Capture the cell that displays the provided text and extract its [X, Y] central coordinate. 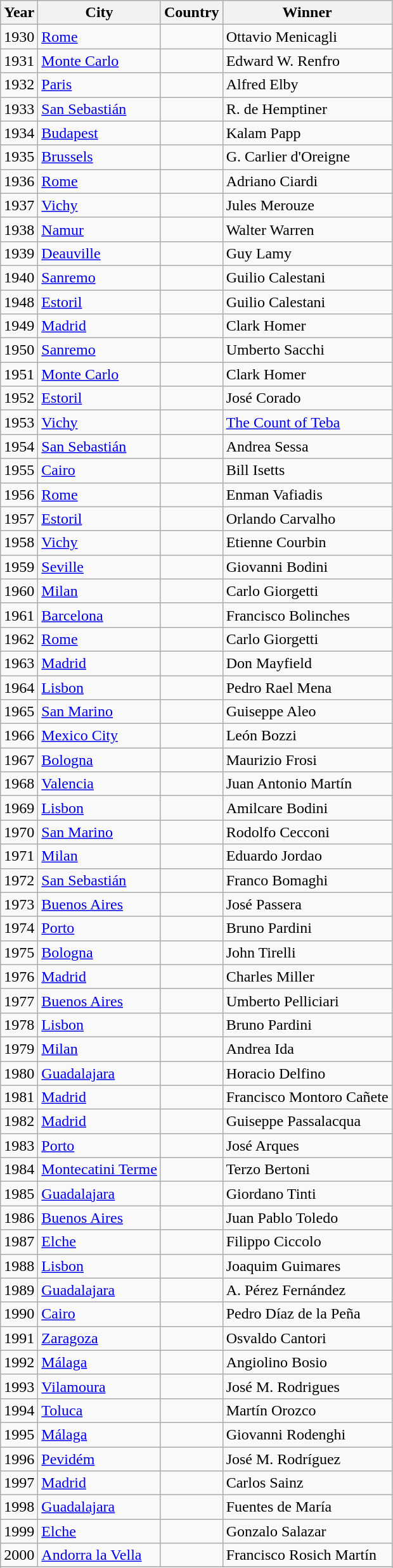
1981 [19, 1097]
Don Mayfield [307, 663]
The Count of Teba [307, 422]
1959 [19, 567]
Seville [100, 567]
Andrea Ida [307, 1049]
Orlando Carvalho [307, 519]
Winner [307, 13]
Alfred Elby [307, 85]
Maurizio Frosi [307, 760]
1982 [19, 1122]
1995 [19, 1434]
1987 [19, 1242]
Joaquim Guimares [307, 1266]
Carlos Sainz [307, 1483]
1930 [19, 37]
1935 [19, 157]
1968 [19, 784]
Terzo Bertoni [307, 1170]
Pevidém [100, 1458]
1952 [19, 398]
1976 [19, 977]
1960 [19, 591]
Country [191, 13]
1997 [19, 1483]
1998 [19, 1507]
1983 [19, 1146]
José Passera [307, 904]
1970 [19, 832]
1988 [19, 1266]
G. Carlier d'Oreigne [307, 157]
Charles Miller [307, 977]
Valencia [100, 784]
Edward W. Renfro [307, 61]
León Bozzi [307, 736]
R. de Hemptiner [307, 109]
Andorra la Vella [100, 1555]
A. Pérez Fernández [307, 1290]
1931 [19, 61]
Osvaldo Cantori [307, 1338]
Andrea Sessa [307, 446]
José M. Rodríguez [307, 1458]
City [100, 13]
Budapest [100, 133]
John Tirelli [307, 952]
1932 [19, 85]
José Arques [307, 1146]
2000 [19, 1555]
1964 [19, 687]
Eduardo Jordao [307, 856]
Kalam Papp [307, 133]
1962 [19, 639]
Martín Orozco [307, 1410]
1993 [19, 1386]
1986 [19, 1218]
1966 [19, 736]
1991 [19, 1338]
Umberto Pelliciari [307, 1001]
Deauville [100, 253]
1969 [19, 808]
1951 [19, 374]
1996 [19, 1458]
Angiolino Bosio [307, 1362]
1980 [19, 1073]
1933 [19, 109]
1984 [19, 1170]
Francisco Montoro Cañete [307, 1097]
Filippo Ciccolo [307, 1242]
1954 [19, 446]
Horacio Delfino [307, 1073]
Brussels [100, 157]
José M. Rodrigues [307, 1386]
Pedro Díaz de la Peña [307, 1314]
1955 [19, 471]
1963 [19, 663]
1958 [19, 543]
Vilamoura [100, 1386]
1977 [19, 1001]
1961 [19, 615]
Year [19, 13]
1994 [19, 1410]
1971 [19, 856]
Giordano Tinti [307, 1194]
Namur [100, 229]
1938 [19, 229]
Guiseppe Passalacqua [307, 1122]
José Corado [307, 398]
1949 [19, 326]
1934 [19, 133]
Enman Vafiadis [307, 495]
1972 [19, 880]
Amilcare Bodini [307, 808]
Pedro Rael Mena [307, 687]
Montecatini Terme [100, 1170]
Bill Isetts [307, 471]
Guy Lamy [307, 253]
Gonzalo Salazar [307, 1531]
Francisco Rosich Martín [307, 1555]
Ottavio Menicagli [307, 37]
1948 [19, 302]
Jules Merouze [307, 205]
Paris [100, 85]
1990 [19, 1314]
Francisco Bolinches [307, 615]
Barcelona [100, 615]
Rodolfo Cecconi [307, 832]
1953 [19, 422]
1937 [19, 205]
Umberto Sacchi [307, 350]
Giovanni Rodenghi [307, 1434]
1936 [19, 181]
Toluca [100, 1410]
Giovanni Bodini [307, 567]
Walter Warren [307, 229]
Fuentes de María [307, 1507]
1975 [19, 952]
1957 [19, 519]
1965 [19, 712]
1956 [19, 495]
1939 [19, 253]
1985 [19, 1194]
1979 [19, 1049]
1940 [19, 277]
Juan Pablo Toledo [307, 1218]
Adriano Ciardi [307, 181]
1989 [19, 1290]
1974 [19, 928]
1973 [19, 904]
1978 [19, 1025]
Juan Antonio Martín [307, 784]
Guiseppe Aleo [307, 712]
1999 [19, 1531]
1950 [19, 350]
Mexico City [100, 736]
1967 [19, 760]
Etienne Courbin [307, 543]
Zaragoza [100, 1338]
Franco Bomaghi [307, 880]
1992 [19, 1362]
